Return [X, Y] of the center of cell containing provided text 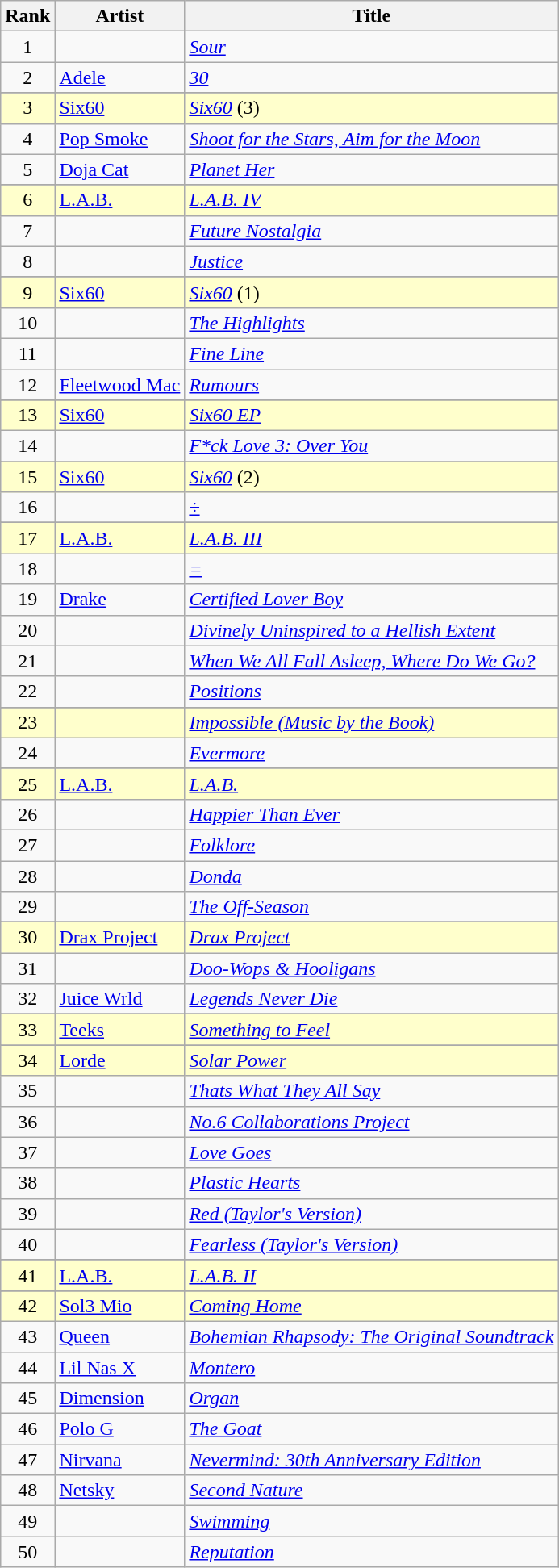
8 [27, 261]
Fleetwood Mac [119, 385]
Coming Home [371, 1306]
46 [27, 1429]
Doja Cat [119, 169]
1 [27, 47]
Divinely Uninspired to a Hellish Extent [371, 630]
Pop Smoke [119, 139]
The Off-Season [371, 907]
÷ [371, 508]
5 [27, 169]
27 [27, 845]
Six60 (1) [371, 292]
33 [27, 1030]
No.6 Collaborations Project [371, 1122]
Nirvana [119, 1460]
Rumours [371, 385]
Six60 (3) [371, 108]
Doo-Wops & Hooligans [371, 968]
42 [27, 1306]
L.A.B. II [371, 1275]
Artist [119, 16]
Justice [371, 261]
39 [27, 1214]
6 [27, 200]
36 [27, 1122]
The Highlights [371, 323]
Nevermind: 30th Anniversary Edition [371, 1460]
Dimension [119, 1399]
9 [27, 292]
Planet Her [371, 169]
Happier Than Ever [371, 814]
Bohemian Rhapsody: The Original Soundtrack [371, 1336]
17 [27, 538]
Something to Feel [371, 1030]
38 [27, 1183]
Juice Wrld [119, 999]
Rank [27, 16]
48 [27, 1491]
Queen [119, 1336]
L.A.B. III [371, 538]
32 [27, 999]
24 [27, 753]
35 [27, 1091]
Teeks [119, 1030]
12 [27, 385]
Future Nostalgia [371, 231]
Fine Line [371, 353]
Drake [119, 600]
45 [27, 1399]
31 [27, 968]
15 [27, 477]
25 [27, 784]
Plastic Hearts [371, 1183]
Swimming [371, 1521]
Second Nature [371, 1491]
Organ [371, 1399]
22 [27, 692]
50 [27, 1552]
Love Goes [371, 1152]
Legends Never Die [371, 999]
Positions [371, 692]
Netsky [119, 1491]
18 [27, 569]
10 [27, 323]
Reputation [371, 1552]
44 [27, 1368]
Fearless (Taylor's Version) [371, 1244]
47 [27, 1460]
Adele [119, 77]
11 [27, 353]
L.A.B. IV [371, 200]
26 [27, 814]
Donda [371, 876]
4 [27, 139]
Sour [371, 47]
20 [27, 630]
19 [27, 600]
41 [27, 1275]
28 [27, 876]
Thats What They All Say [371, 1091]
Impossible (Music by the Book) [371, 722]
3 [27, 108]
Shoot for the Stars, Aim for the Moon [371, 139]
Sol3 Mio [119, 1306]
21 [27, 661]
37 [27, 1152]
Red (Taylor's Version) [371, 1214]
= [371, 569]
When We All Fall Asleep, Where Do We Go? [371, 661]
13 [27, 416]
Montero [371, 1368]
Solar Power [371, 1060]
Six60 EP [371, 416]
2 [27, 77]
F*ck Love 3: Over You [371, 446]
Folklore [371, 845]
Title [371, 16]
Lil Nas X [119, 1368]
14 [27, 446]
7 [27, 231]
16 [27, 508]
49 [27, 1521]
23 [27, 722]
Evermore [371, 753]
43 [27, 1336]
Lorde [119, 1060]
29 [27, 907]
The Goat [371, 1429]
Certified Lover Boy [371, 600]
Polo G [119, 1429]
Six60 (2) [371, 477]
40 [27, 1244]
34 [27, 1060]
